Find where the given text appears and provide that cell's center as (x, y) coordinate. 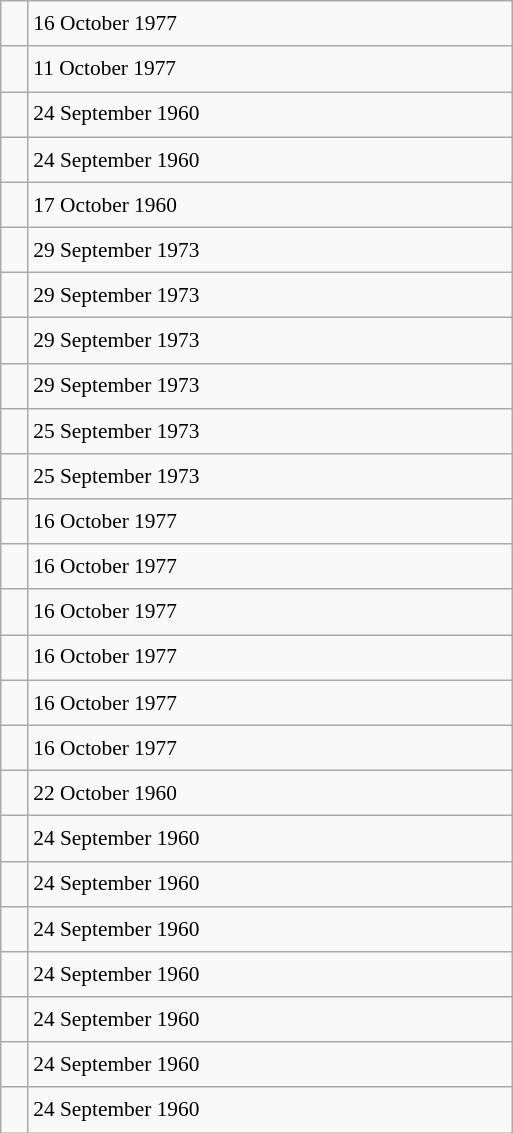
22 October 1960 (270, 792)
11 October 1977 (270, 68)
17 October 1960 (270, 204)
